Pinpoint the cell where the given text exists, returning its [x, y] midpoint coordinate. 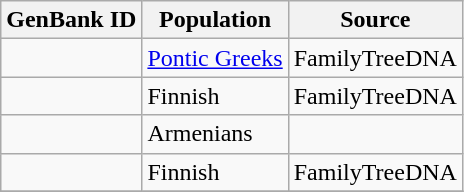
Armenians [215, 134]
Source [375, 20]
Pontic Greeks [215, 58]
Population [215, 20]
GenBank ID [72, 20]
